Return (x, y) of the center of cell containing provided text 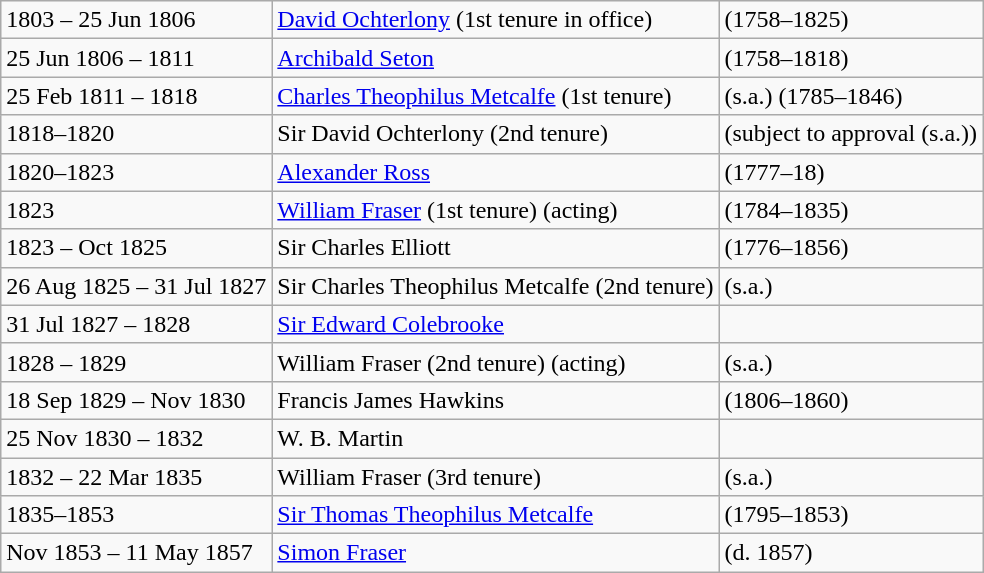
(d. 1857) (851, 553)
(subject to approval (s.a.)) (851, 134)
(s.a.) (1785–1846) (851, 96)
1832 – 22 Mar 1835 (136, 477)
Charles Theophilus Metcalfe (1st tenure) (496, 96)
25 Jun 1806 – 1811 (136, 58)
(1777–18) (851, 172)
Archibald Seton (496, 58)
(1806–1860) (851, 400)
W. B. Martin (496, 438)
25 Feb 1811 – 1818 (136, 96)
William Fraser (1st tenure) (acting) (496, 210)
26 Aug 1825 – 31 Jul 1827 (136, 286)
1823 (136, 210)
(1758–1825) (851, 20)
Sir Charles Elliott (496, 248)
Sir Thomas Theophilus Metcalfe (496, 515)
18 Sep 1829 – Nov 1830 (136, 400)
Nov 1853 – 11 May 1857 (136, 553)
1820–1823 (136, 172)
David Ochterlony (1st tenure in office) (496, 20)
1823 – Oct 1825 (136, 248)
Simon Fraser (496, 553)
Alexander Ross (496, 172)
(1758–1818) (851, 58)
William Fraser (2nd tenure) (acting) (496, 362)
Sir Charles Theophilus Metcalfe (2nd tenure) (496, 286)
1835–1853 (136, 515)
William Fraser (3rd tenure) (496, 477)
Sir Edward Colebrooke (496, 324)
(1784–1835) (851, 210)
25 Nov 1830 – 1832 (136, 438)
Francis James Hawkins (496, 400)
1818–1820 (136, 134)
(1795–1853) (851, 515)
31 Jul 1827 – 1828 (136, 324)
1828 – 1829 (136, 362)
(1776–1856) (851, 248)
1803 – 25 Jun 1806 (136, 20)
Sir David Ochterlony (2nd tenure) (496, 134)
